Output the (X, Y) coordinate of the center of the cell containing the given text.  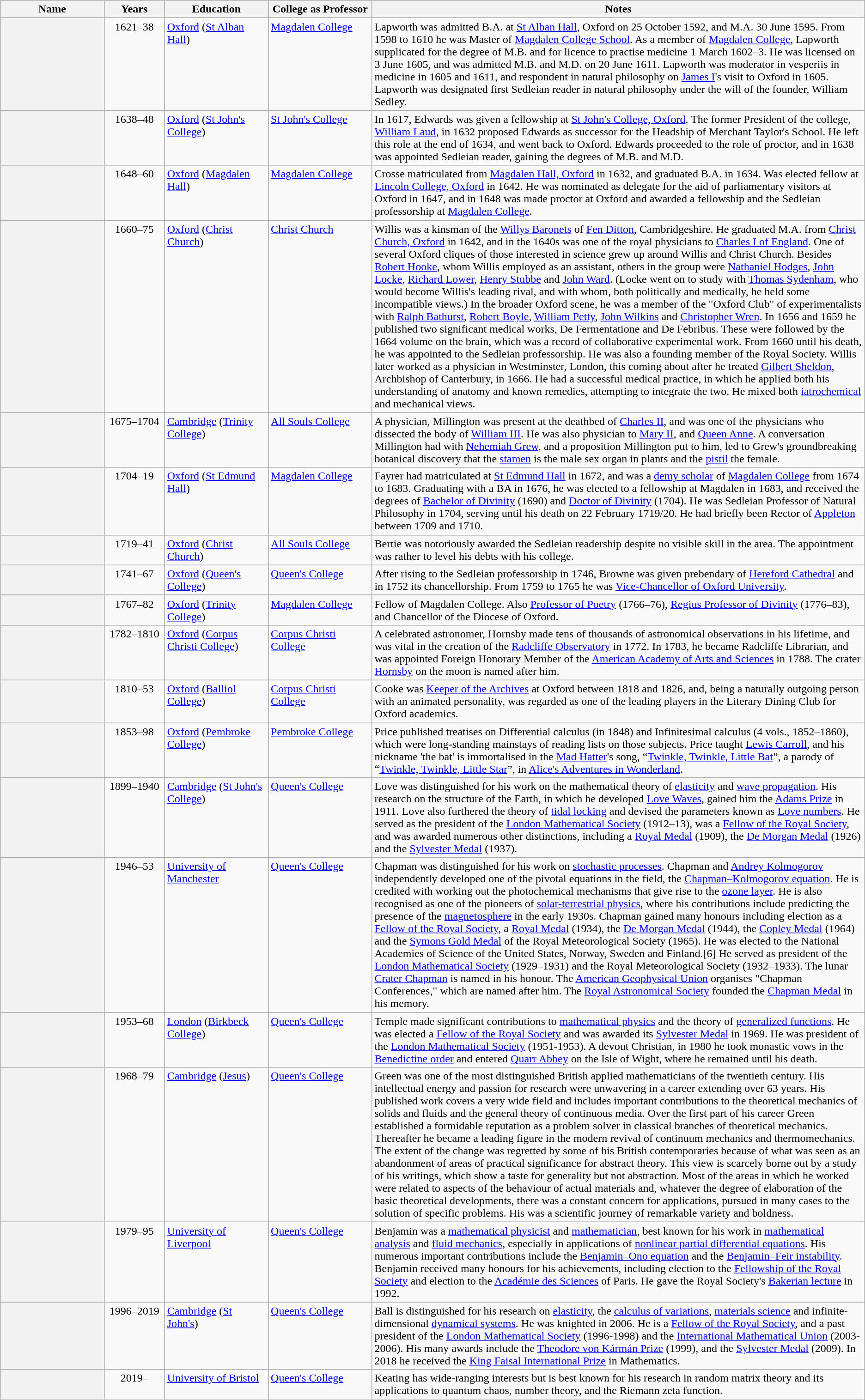
2019– (134, 1385)
London (Birkbeck College) (216, 1040)
Oxford (Corpus Christi College) (216, 652)
Cambridge (Jesus) (216, 1145)
1719–41 (134, 550)
Christ Church (320, 316)
Oxford (St John's College) (216, 138)
1782–1810 (134, 652)
Oxford (Trinity College) (216, 610)
1996–2019 (134, 1336)
1853–98 (134, 750)
Cambridge (St John's) (216, 1336)
Oxford (Magdalen Hall) (216, 193)
Oxford (St Alban Hall) (216, 64)
1638–48 (134, 138)
Oxford (Pembroke College) (216, 750)
Cambridge (St John's College) (216, 818)
1621–38 (134, 64)
1899–1940 (134, 818)
1810–53 (134, 701)
Oxford (Queen's College) (216, 580)
Fellow of Magdalen College. Also Professor of Poetry (1766–76), Regius Professor of Divinity (1776–83), and Chancellor of the Diocese of Oxford. (618, 610)
Oxford (Balliol College) (216, 701)
1968–79 (134, 1145)
College as Professor (320, 9)
1704–19 (134, 501)
Years (134, 9)
1741–67 (134, 580)
Notes (618, 9)
1953–68 (134, 1040)
Cambridge (Trinity College) (216, 440)
1979–95 (134, 1262)
1767–82 (134, 610)
Name (52, 9)
1946–53 (134, 935)
Oxford (St Edmund Hall) (216, 501)
Education (216, 9)
Pembroke College (320, 750)
University of Liverpool (216, 1262)
University of Manchester (216, 935)
University of Bristol (216, 1385)
1648–60 (134, 193)
1675–1704 (134, 440)
St John's College (320, 138)
1660–75 (134, 316)
